Pinpoint the cell where the given text exists, returning its [X, Y] midpoint coordinate. 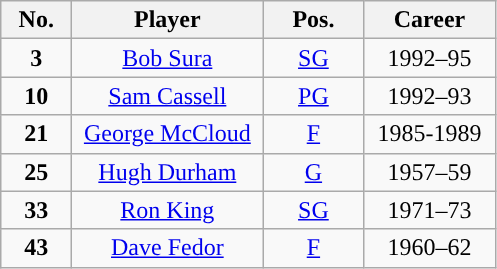
1960–62 [430, 248]
Hugh Durham [168, 172]
PG [314, 96]
1992–95 [430, 58]
G [314, 172]
George McCloud [168, 134]
10 [36, 96]
Player [168, 20]
21 [36, 134]
43 [36, 248]
33 [36, 210]
Sam Cassell [168, 96]
Bob Sura [168, 58]
No. [36, 20]
3 [36, 58]
1985-1989 [430, 134]
Pos. [314, 20]
Ron King [168, 210]
Dave Fedor [168, 248]
1957–59 [430, 172]
25 [36, 172]
1992–93 [430, 96]
Career [430, 20]
1971–73 [430, 210]
